Identify which cell holds the provided text, then report its [x, y] central coordinate. 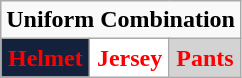
Helmet [46, 58]
Pants [204, 58]
Jersey [130, 58]
Uniform Combination [121, 20]
